Determine the (X, Y) coordinate at the center of the cell enclosing the given text.  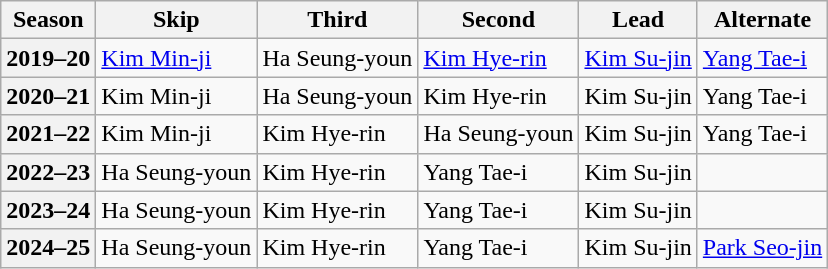
2019–20 (48, 58)
Skip (176, 20)
Alternate (762, 20)
Lead (638, 20)
2021–22 (48, 134)
Third (338, 20)
2023–24 (48, 210)
Season (48, 20)
Park Seo-jin (762, 248)
2022–23 (48, 172)
Second (498, 20)
2024–25 (48, 248)
2020–21 (48, 96)
